Return the [X, Y] coordinate for the center point of the cell that contains the specified text.  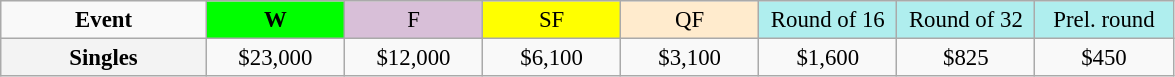
QF [690, 20]
$6,100 [552, 58]
SF [552, 20]
$825 [966, 58]
F [413, 20]
Round of 16 [828, 20]
W [275, 20]
Singles [104, 58]
$12,000 [413, 58]
$3,100 [690, 58]
$23,000 [275, 58]
Event [104, 20]
Prel. round [1104, 20]
$1,600 [828, 58]
$450 [1104, 58]
Round of 32 [966, 20]
